Capture the cell that displays the provided text and extract its [x, y] central coordinate. 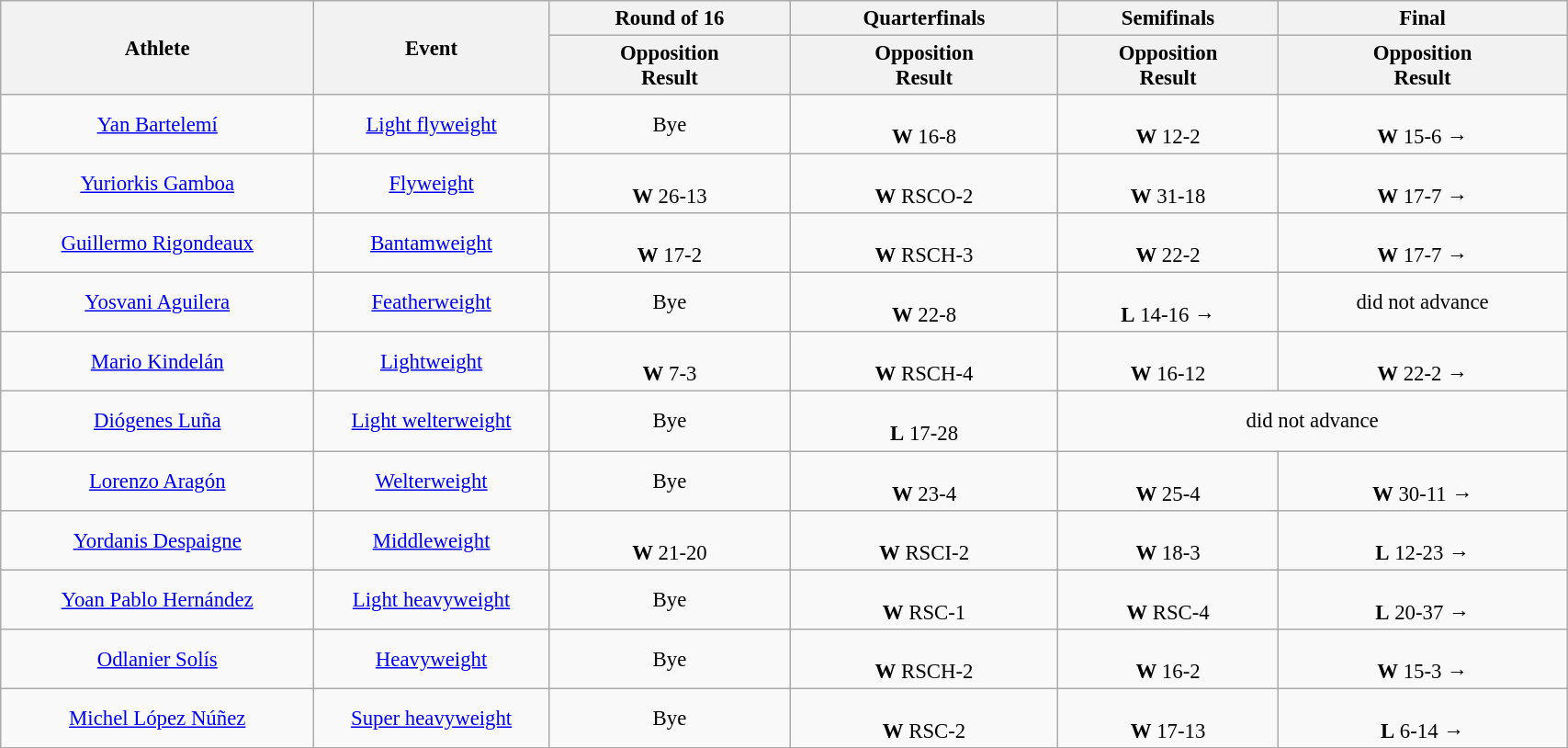
W RSCH-3 [924, 243]
L 14-16 → [1168, 303]
L 12-23 → [1422, 540]
W 22-2 [1168, 243]
W 7-3 [669, 362]
Athlete [158, 48]
W 12-2 [1168, 125]
W 22-2 → [1422, 362]
W RSCI-2 [924, 540]
Light flyweight [432, 125]
W 16-2 [1168, 658]
Final [1422, 18]
Odlanier Solís [158, 658]
Light heavyweight [432, 599]
L 17-28 [924, 421]
W 31-18 [1168, 184]
W 15-6 → [1422, 125]
Michel López Núñez [158, 719]
W 17-13 [1168, 719]
Lightweight [432, 362]
W 17-2 [669, 243]
Diógenes Luña [158, 421]
Welterweight [432, 482]
W 26-13 [669, 184]
W RSC-1 [924, 599]
W 23-4 [924, 482]
Yan Bartelemí [158, 125]
Yuriorkis Gamboa [158, 184]
Mario Kindelán [158, 362]
Flyweight [432, 184]
W RSCH-4 [924, 362]
Middleweight [432, 540]
Quarterfinals [924, 18]
Lorenzo Aragón [158, 482]
W 30-11 → [1422, 482]
Round of 16 [669, 18]
Yosvani Aguilera [158, 303]
W 21-20 [669, 540]
Light welterweight [432, 421]
L 20-37 → [1422, 599]
Super heavyweight [432, 719]
Semifinals [1168, 18]
W RSC-4 [1168, 599]
Heavyweight [432, 658]
W 22-8 [924, 303]
Featherweight [432, 303]
W 25-4 [1168, 482]
L 6-14 → [1422, 719]
Yordanis Despaigne [158, 540]
Event [432, 48]
Yoan Pablo Hernández [158, 599]
W 15-3 → [1422, 658]
W 16-8 [924, 125]
W 18-3 [1168, 540]
W RSC-2 [924, 719]
Guillermo Rigondeaux [158, 243]
Bantamweight [432, 243]
W RSCH-2 [924, 658]
W 16-12 [1168, 362]
W RSCO-2 [924, 184]
